Scan for the cell matching the given text and deliver its [x, y] coordinate at center. 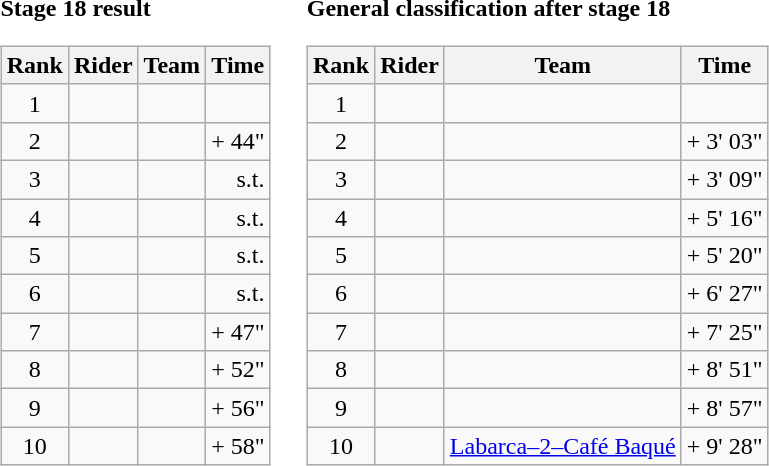
+ 44" [238, 141]
+ 3' 09" [724, 179]
+ 56" [238, 408]
+ 58" [238, 446]
+ 8' 51" [724, 370]
+ 5' 16" [724, 217]
+ 47" [238, 332]
+ 5' 20" [724, 256]
+ 6' 27" [724, 294]
Labarca–2–Café Baqué [562, 446]
+ 7' 25" [724, 332]
+ 52" [238, 370]
+ 8' 57" [724, 408]
+ 3' 03" [724, 141]
+ 9' 28" [724, 446]
